For the text-containing cell, return its midpoint in (X, Y) coordinate format. 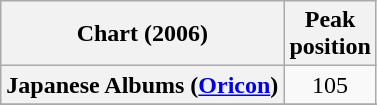
Chart (2006) (142, 34)
Peakposition (330, 34)
Japanese Albums (Oricon) (142, 85)
105 (330, 85)
